Determine the [x, y] coordinate at the center of the cell enclosing the given text.  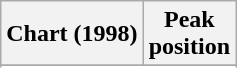
Chart (1998) [72, 34]
Peakposition [189, 34]
